Capture the cell that displays the provided text and extract its [X, Y] central coordinate. 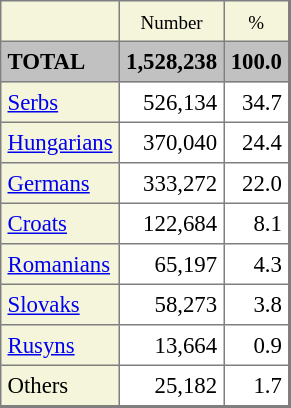
65,197 [172, 264]
526,134 [172, 102]
TOTAL [60, 61]
Romanians [60, 264]
25,182 [172, 386]
122,684 [172, 223]
Rusyns [60, 345]
13,664 [172, 345]
333,272 [172, 183]
Serbs [60, 102]
1,528,238 [172, 61]
34.7 [257, 102]
0.9 [257, 345]
8.1 [257, 223]
Number [172, 21]
Others [60, 386]
% [257, 21]
22.0 [257, 183]
Croats [60, 223]
Germans [60, 183]
4.3 [257, 264]
3.8 [257, 304]
Hungarians [60, 142]
1.7 [257, 386]
370,040 [172, 142]
Slovaks [60, 304]
24.4 [257, 142]
100.0 [257, 61]
58,273 [172, 304]
